Detect which cell encompasses the target text, then output its (X, Y) center coordinate. 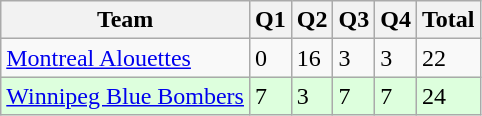
Total (448, 20)
Montreal Alouettes (126, 58)
Q3 (354, 20)
0 (270, 58)
Q2 (312, 20)
Team (126, 20)
24 (448, 96)
Q4 (396, 20)
22 (448, 58)
Winnipeg Blue Bombers (126, 96)
16 (312, 58)
Q1 (270, 20)
